Determine the [x, y] coordinate at the center of the cell enclosing the given text.  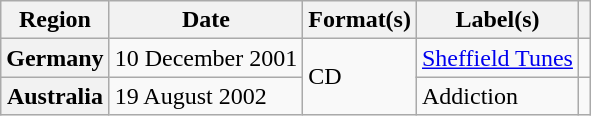
Germany [55, 58]
Format(s) [360, 20]
10 December 2001 [206, 58]
Sheffield Tunes [497, 58]
19 August 2002 [206, 96]
CD [360, 77]
Australia [55, 96]
Date [206, 20]
Label(s) [497, 20]
Addiction [497, 96]
Region [55, 20]
